Provide the (x, y) coordinate of the cell's center where the given text is located.  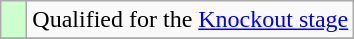
Qualified for the Knockout stage (190, 20)
